Pinpoint the cell where the given text exists, returning its (x, y) midpoint coordinate. 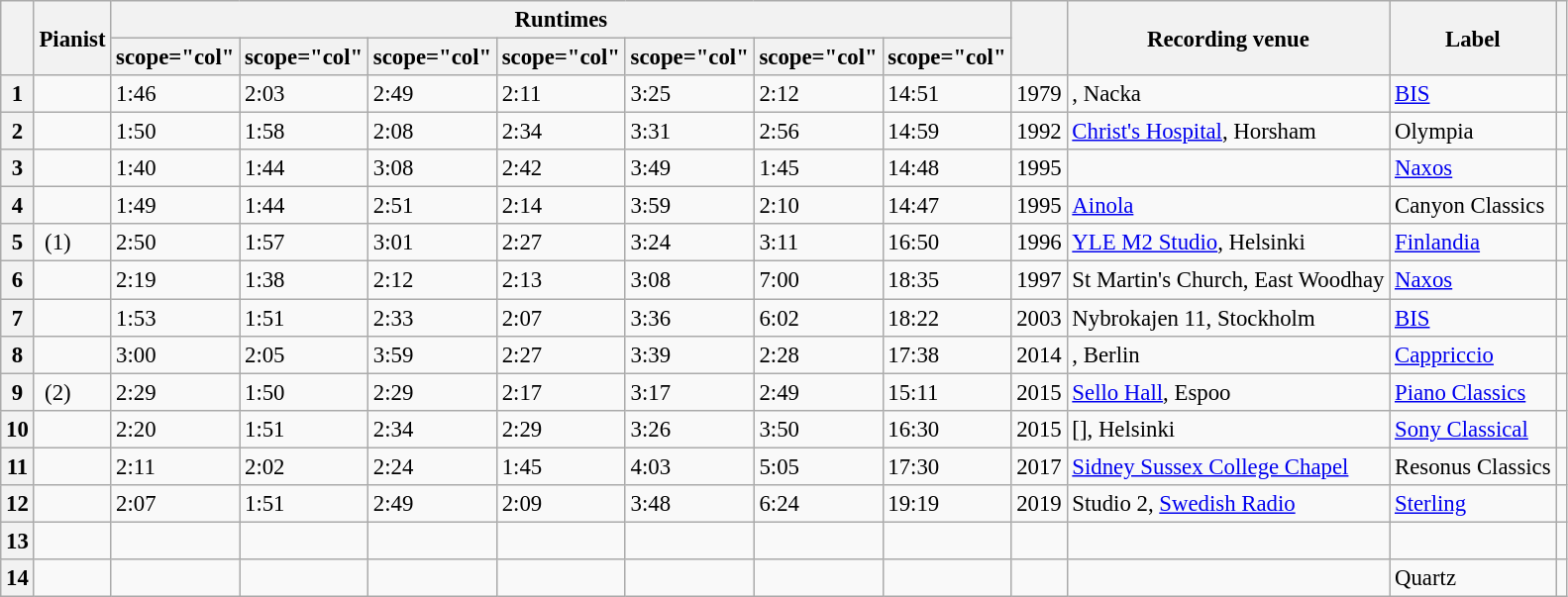
3:36 (689, 318)
2:33 (433, 318)
6 (18, 280)
Runtimes (561, 20)
, Berlin (1228, 354)
Cappriccio (1473, 354)
3:50 (818, 429)
Recording venue (1228, 38)
Nybrokajen 11, Stockholm (1228, 318)
1:57 (304, 243)
13 (18, 541)
Piano Classics (1473, 392)
1:49 (175, 206)
2:20 (175, 429)
, Nacka (1228, 94)
14:51 (947, 94)
3:17 (689, 392)
Sony Classical (1473, 429)
1997 (1039, 280)
(2) (72, 392)
11 (18, 466)
Olympia (1473, 132)
4:03 (689, 466)
18:35 (947, 280)
14:59 (947, 132)
2:10 (818, 206)
10 (18, 429)
Finlandia (1473, 243)
Christ's Hospital, Horsham (1228, 132)
19:19 (947, 504)
1996 (1039, 243)
1:58 (304, 132)
1979 (1039, 94)
3:39 (689, 354)
1992 (1039, 132)
2017 (1039, 466)
5:05 (818, 466)
1:40 (175, 168)
7:00 (818, 280)
17:38 (947, 354)
YLE M2 Studio, Helsinki (1228, 243)
2:19 (175, 280)
2014 (1039, 354)
St Martin's Church, East Woodhay (1228, 280)
2:09 (561, 504)
7 (18, 318)
6:02 (818, 318)
(1) (72, 243)
1:38 (304, 280)
Studio 2, Swedish Radio (1228, 504)
2:08 (433, 132)
1 (18, 94)
2019 (1039, 504)
2:13 (561, 280)
6:24 (818, 504)
12 (18, 504)
3:11 (818, 243)
18:22 (947, 318)
14:48 (947, 168)
16:30 (947, 429)
3:25 (689, 94)
4 (18, 206)
3:01 (433, 243)
3:24 (689, 243)
2:02 (304, 466)
3:31 (689, 132)
Ainola (1228, 206)
2:03 (304, 94)
[], Helsinki (1228, 429)
Label (1473, 38)
3:49 (689, 168)
3:26 (689, 429)
1:53 (175, 318)
16:50 (947, 243)
2 (18, 132)
2:51 (433, 206)
Sterling (1473, 504)
3 (18, 168)
3:00 (175, 354)
2:05 (304, 354)
Canyon Classics (1473, 206)
Quartz (1473, 578)
2:56 (818, 132)
15:11 (947, 392)
Pianist (72, 38)
2:14 (561, 206)
Sidney Sussex College Chapel (1228, 466)
14 (18, 578)
9 (18, 392)
2:24 (433, 466)
Resonus Classics (1473, 466)
3:48 (689, 504)
2:42 (561, 168)
5 (18, 243)
2:28 (818, 354)
14:47 (947, 206)
8 (18, 354)
Sello Hall, Espoo (1228, 392)
2003 (1039, 318)
17:30 (947, 466)
1:46 (175, 94)
2:17 (561, 392)
2:50 (175, 243)
